Find where the given text appears and provide that cell's center as (X, Y) coordinate. 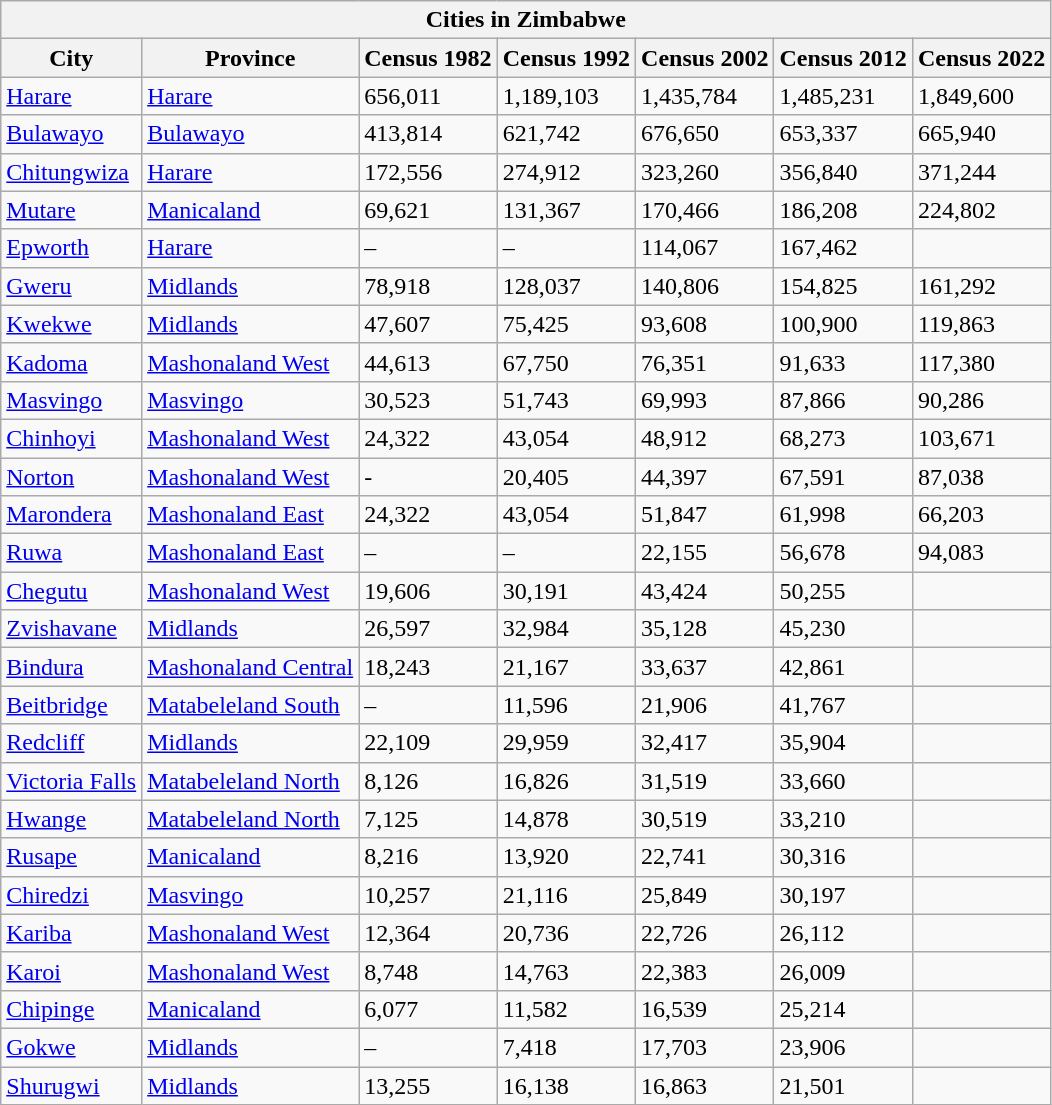
371,244 (981, 172)
30,519 (705, 819)
114,067 (705, 248)
Kwekwe (72, 324)
43,424 (705, 591)
16,826 (566, 781)
10,257 (428, 895)
94,083 (981, 553)
128,037 (566, 286)
8,748 (428, 971)
16,138 (566, 1085)
Census 1992 (566, 58)
Gokwe (72, 1047)
48,912 (705, 438)
22,726 (705, 933)
75,425 (566, 324)
14,878 (566, 819)
26,009 (843, 971)
26,597 (428, 629)
Victoria Falls (72, 781)
Kariba (72, 933)
8,126 (428, 781)
Census 2002 (705, 58)
Census 2012 (843, 58)
50,255 (843, 591)
14,763 (566, 971)
Zvishavane (72, 629)
621,742 (566, 134)
33,660 (843, 781)
Cities in Zimbabwe (526, 20)
42,861 (843, 667)
Rusape (72, 857)
117,380 (981, 362)
78,918 (428, 286)
Census 1982 (428, 58)
93,608 (705, 324)
1,485,231 (843, 96)
51,743 (566, 400)
20,736 (566, 933)
67,750 (566, 362)
- (428, 477)
17,703 (705, 1047)
Kadoma (72, 362)
7,418 (566, 1047)
Ruwa (72, 553)
131,367 (566, 210)
19,606 (428, 591)
7,125 (428, 819)
69,993 (705, 400)
22,109 (428, 743)
30,316 (843, 857)
33,637 (705, 667)
68,273 (843, 438)
Epworth (72, 248)
1,189,103 (566, 96)
30,523 (428, 400)
66,203 (981, 515)
Census 2022 (981, 58)
140,806 (705, 286)
Hwange (72, 819)
676,650 (705, 134)
154,825 (843, 286)
City (72, 58)
67,591 (843, 477)
47,607 (428, 324)
656,011 (428, 96)
44,613 (428, 362)
8,216 (428, 857)
29,959 (566, 743)
22,741 (705, 857)
13,920 (566, 857)
413,814 (428, 134)
87,866 (843, 400)
35,128 (705, 629)
56,678 (843, 553)
33,210 (843, 819)
Marondera (72, 515)
11,596 (566, 705)
119,863 (981, 324)
274,912 (566, 172)
Chipinge (72, 1009)
Mashonaland Central (250, 667)
87,038 (981, 477)
1,435,784 (705, 96)
Chiredzi (72, 895)
16,863 (705, 1085)
51,847 (705, 515)
21,167 (566, 667)
90,286 (981, 400)
30,197 (843, 895)
21,501 (843, 1085)
13,255 (428, 1085)
76,351 (705, 362)
1,849,600 (981, 96)
20,405 (566, 477)
22,155 (705, 553)
11,582 (566, 1009)
665,940 (981, 134)
Chegutu (72, 591)
186,208 (843, 210)
18,243 (428, 667)
21,116 (566, 895)
91,633 (843, 362)
Mutare (72, 210)
26,112 (843, 933)
41,767 (843, 705)
30,191 (566, 591)
161,292 (981, 286)
170,466 (705, 210)
Province (250, 58)
22,383 (705, 971)
Redcliff (72, 743)
16,539 (705, 1009)
32,984 (566, 629)
167,462 (843, 248)
Shurugwi (72, 1085)
172,556 (428, 172)
45,230 (843, 629)
25,214 (843, 1009)
69,621 (428, 210)
323,260 (705, 172)
35,904 (843, 743)
31,519 (705, 781)
224,802 (981, 210)
Chitungwiza (72, 172)
32,417 (705, 743)
653,337 (843, 134)
6,077 (428, 1009)
21,906 (705, 705)
25,849 (705, 895)
61,998 (843, 515)
Gweru (72, 286)
12,364 (428, 933)
356,840 (843, 172)
44,397 (705, 477)
Chinhoyi (72, 438)
Beitbridge (72, 705)
103,671 (981, 438)
23,906 (843, 1047)
Norton (72, 477)
100,900 (843, 324)
Bindura (72, 667)
Matabeleland South (250, 705)
Karoi (72, 971)
